From the cell containing the given text, extract its center point as (x, y) coordinate. 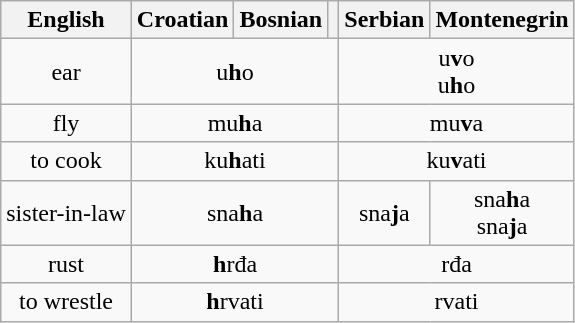
snahasnaja (502, 212)
English (66, 20)
uho (234, 72)
ear (66, 72)
rvati (456, 302)
kuvati (456, 161)
muva (456, 123)
Serbian (384, 20)
hrđa (234, 264)
Montenegrin (502, 20)
hrvati (234, 302)
to cook (66, 161)
sister-in-law (66, 212)
rust (66, 264)
muha (234, 123)
snaha (234, 212)
rđa (456, 264)
fly (66, 123)
uvouho (456, 72)
snaja (384, 212)
kuhati (234, 161)
Bosnian (281, 20)
Croatian (182, 20)
to wrestle (66, 302)
